Extract the [x, y] coordinate from the center of the cell holding the provided text.  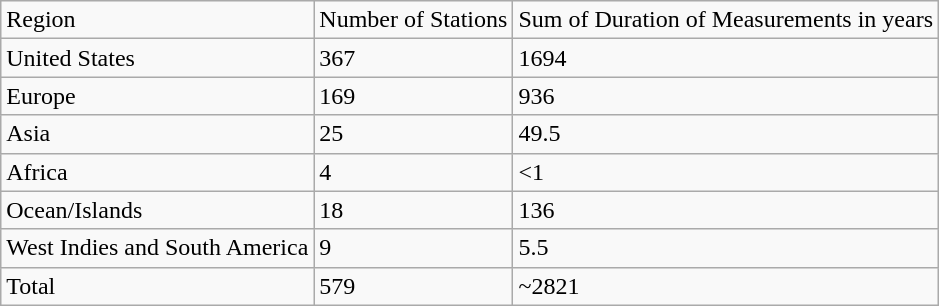
Africa [158, 172]
136 [726, 210]
<1 [726, 172]
4 [414, 172]
Total [158, 286]
Number of Stations [414, 20]
25 [414, 134]
United States [158, 58]
Region [158, 20]
18 [414, 210]
Europe [158, 96]
5.5 [726, 248]
Ocean/Islands [158, 210]
367 [414, 58]
Sum of Duration of Measurements in years [726, 20]
1694 [726, 58]
169 [414, 96]
~2821 [726, 286]
936 [726, 96]
West Indies and South America [158, 248]
579 [414, 286]
9 [414, 248]
49.5 [726, 134]
Asia [158, 134]
